Extract the (x, y) coordinate from the center of the cell holding the provided text.  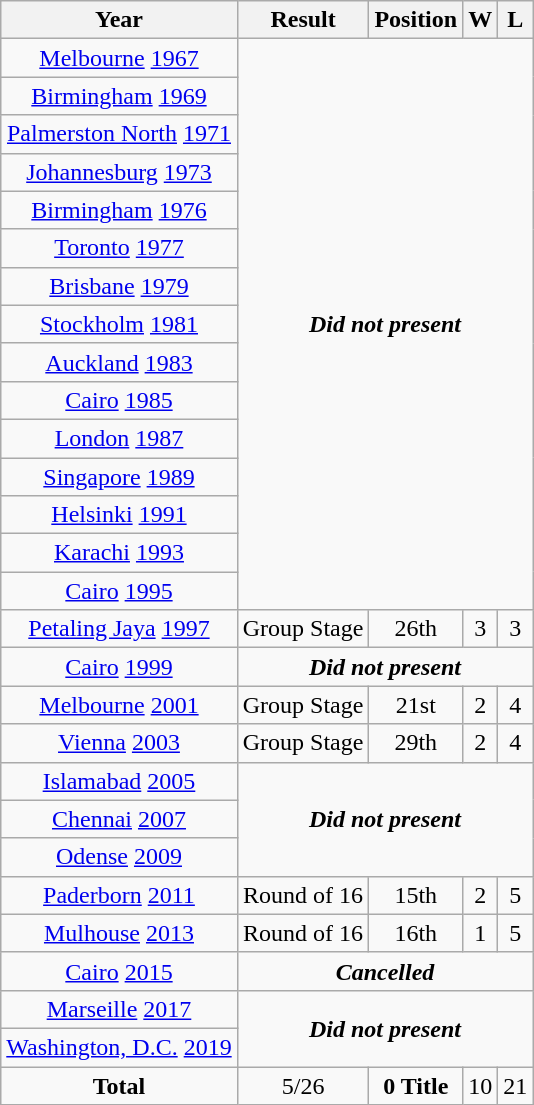
21 (516, 1085)
Cairo 1985 (119, 400)
Odense 2009 (119, 857)
Palmerston North 1971 (119, 134)
Washington, D.C. 2019 (119, 1047)
Mulhouse 2013 (119, 933)
21st (416, 705)
Islamabad 2005 (119, 781)
29th (416, 743)
Helsinki 1991 (119, 515)
15th (416, 895)
Year (119, 20)
16th (416, 933)
Birmingham 1969 (119, 96)
L (516, 20)
5/26 (303, 1085)
W (480, 20)
Brisbane 1979 (119, 286)
Stockholm 1981 (119, 324)
Toronto 1977 (119, 248)
Result (303, 20)
Cairo 2015 (119, 971)
Position (416, 20)
26th (416, 629)
Cairo 1999 (119, 667)
Singapore 1989 (119, 477)
0 Title (416, 1085)
Melbourne 1967 (119, 58)
Vienna 2003 (119, 743)
Karachi 1993 (119, 553)
London 1987 (119, 438)
Paderborn 2011 (119, 895)
Total (119, 1085)
Marseille 2017 (119, 1009)
Johannesburg 1973 (119, 172)
Birmingham 1976 (119, 210)
Auckland 1983 (119, 362)
Cairo 1995 (119, 591)
10 (480, 1085)
Cancelled (385, 971)
Petaling Jaya 1997 (119, 629)
1 (480, 933)
Melbourne 2001 (119, 705)
Chennai 2007 (119, 819)
